For the text-containing cell, return its midpoint in [X, Y] coordinate format. 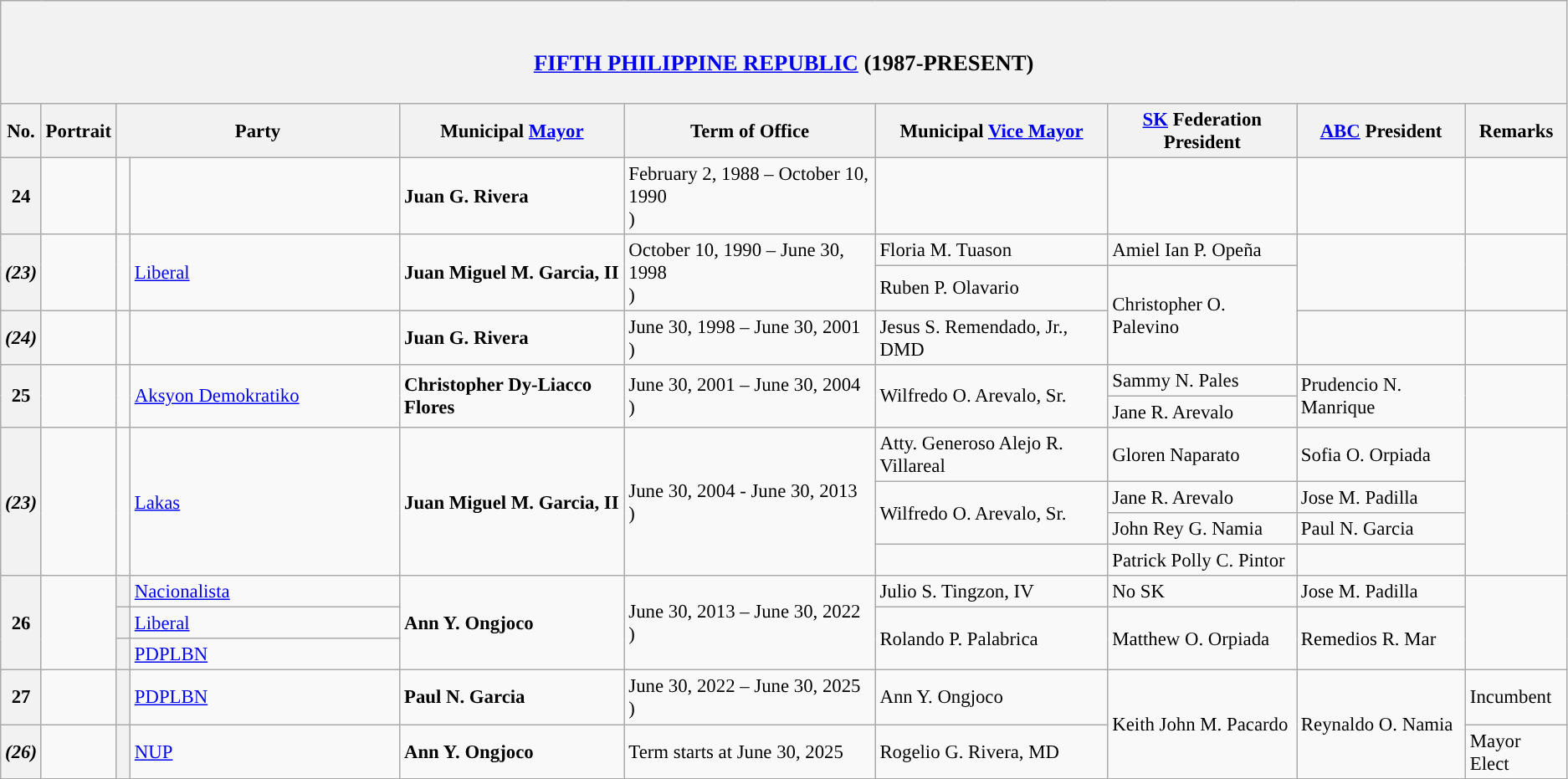
Term of Office [750, 131]
October 10, 1990 – June 30, 1998 ) [750, 273]
Mayor Elect [1516, 751]
26 [22, 623]
Nacionalista [265, 592]
(26) [22, 751]
Patrick Polly C. Pintor [1202, 561]
June 30, 1998 – June 30, 2001 ) [750, 338]
Party [258, 131]
Ruben P. Olavario [992, 288]
25 [22, 397]
No SK [1202, 592]
FIFTH PHILIPPINE REPUBLIC (1987-PRESENT) [784, 52]
John Rey G. Namia [1202, 529]
Remarks [1516, 131]
Sammy N. Pales [1202, 381]
27 [22, 698]
Lakas [265, 502]
Incumbent [1516, 698]
Reynaldo O. Namia [1381, 725]
(24) [22, 338]
Rolando P. Palabrica [992, 639]
Christopher O. Palevino [1202, 315]
June 30, 2001 – June 30, 2004 ) [750, 397]
Atty. Generoso Alejo R. Villareal [992, 455]
Keith John M. Pacardo [1202, 725]
ABC President [1381, 131]
Prudencio N. Manrique [1381, 397]
Municipal Vice Mayor [992, 131]
Aksyon Demokratiko [265, 397]
Julio S. Tingzon, IV [992, 592]
24 [22, 196]
SK Federation President [1202, 131]
Amiel Ian P. Opeña [1202, 250]
June 30, 2022 – June 30, 2025 ) [750, 698]
Sofia O. Orpiada [1381, 455]
NUP [265, 751]
Jesus S. Remendado, Jr., DMD [992, 338]
Floria M. Tuason [992, 250]
Rogelio G. Rivera, MD [992, 751]
Gloren Naparato [1202, 455]
Term starts at June 30, 2025 [750, 751]
Portrait [79, 131]
Christopher Dy-Liacco Flores [512, 397]
Remedios R. Mar [1381, 639]
Municipal Mayor [512, 131]
No. [22, 131]
June 30, 2004 - June 30, 2013 ) [750, 502]
February 2, 1988 – October 10, 1990 ) [750, 196]
June 30, 2013 – June 30, 2022 ) [750, 623]
Matthew O. Orpiada [1202, 639]
